Extract the [X, Y] coordinate from the center of the cell holding the provided text.  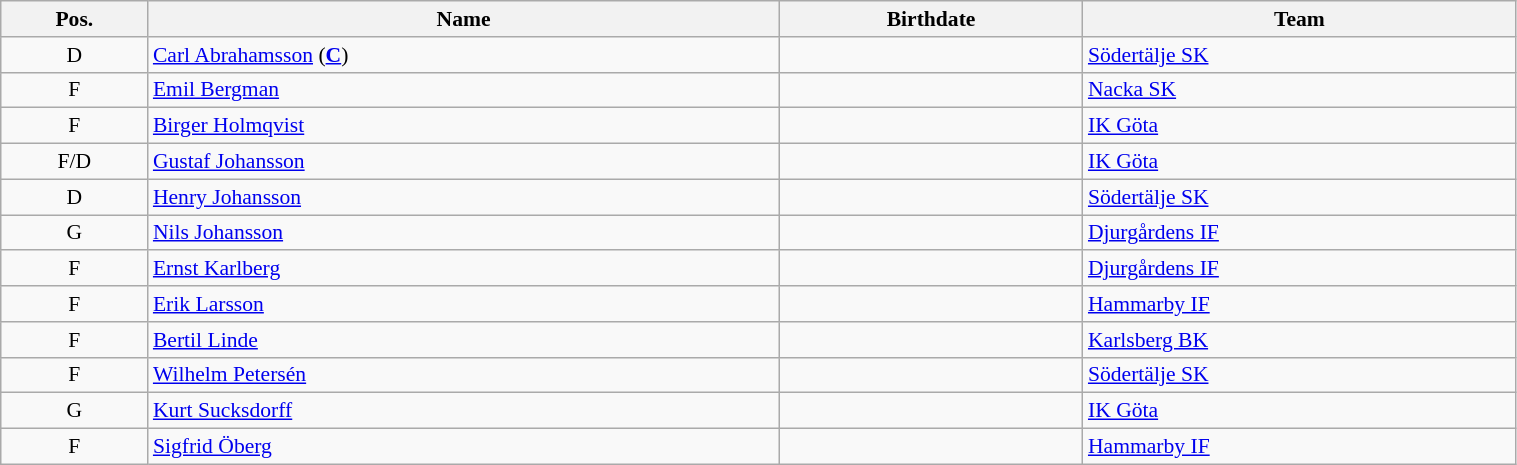
Erik Larsson [464, 304]
Kurt Sucksdorff [464, 411]
Pos. [74, 19]
Name [464, 19]
Birthdate [931, 19]
Sigfrid Öberg [464, 447]
Team [1300, 19]
Nils Johansson [464, 233]
Emil Bergman [464, 90]
Henry Johansson [464, 197]
Wilhelm Petersén [464, 375]
Nacka SK [1300, 90]
Carl Abrahamsson (C) [464, 55]
Bertil Linde [464, 340]
Ernst Karlberg [464, 269]
Karlsberg BK [1300, 340]
Gustaf Johansson [464, 162]
F/D [74, 162]
Birger Holmqvist [464, 126]
